Return the (x, y) coordinate for the center point of the cell that contains the specified text.  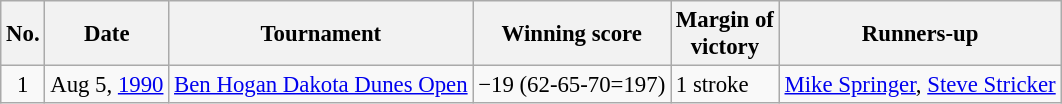
Tournament (321, 34)
Date (107, 34)
No. (23, 34)
1 stroke (726, 85)
−19 (62-65-70=197) (572, 85)
Mike Springer, Steve Stricker (920, 85)
Margin ofvictory (726, 34)
1 (23, 85)
Runners-up (920, 34)
Ben Hogan Dakota Dunes Open (321, 85)
Aug 5, 1990 (107, 85)
Winning score (572, 34)
